For the text-containing cell, return its midpoint in [X, Y] coordinate format. 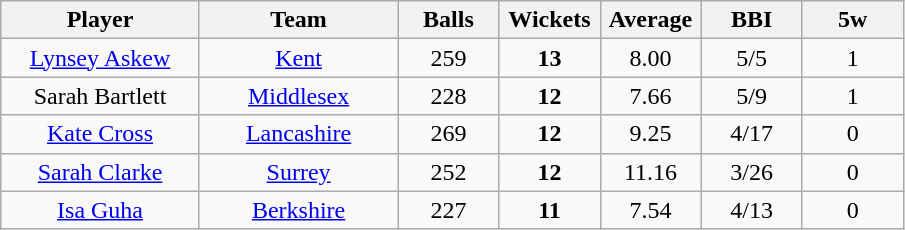
Lynsey Askew [100, 58]
Sarah Clarke [100, 172]
269 [448, 134]
Team [298, 20]
Kent [298, 58]
7.54 [650, 210]
5/9 [752, 96]
4/13 [752, 210]
Player [100, 20]
Average [650, 20]
259 [448, 58]
5w [852, 20]
13 [550, 58]
Lancashire [298, 134]
5/5 [752, 58]
3/26 [752, 172]
9.25 [650, 134]
Isa Guha [100, 210]
252 [448, 172]
Sarah Bartlett [100, 96]
Berkshire [298, 210]
11 [550, 210]
8.00 [650, 58]
Balls [448, 20]
228 [448, 96]
Kate Cross [100, 134]
227 [448, 210]
Wickets [550, 20]
7.66 [650, 96]
BBI [752, 20]
4/17 [752, 134]
11.16 [650, 172]
Middlesex [298, 96]
Surrey [298, 172]
